From the cell containing the given text, extract its center point as (x, y) coordinate. 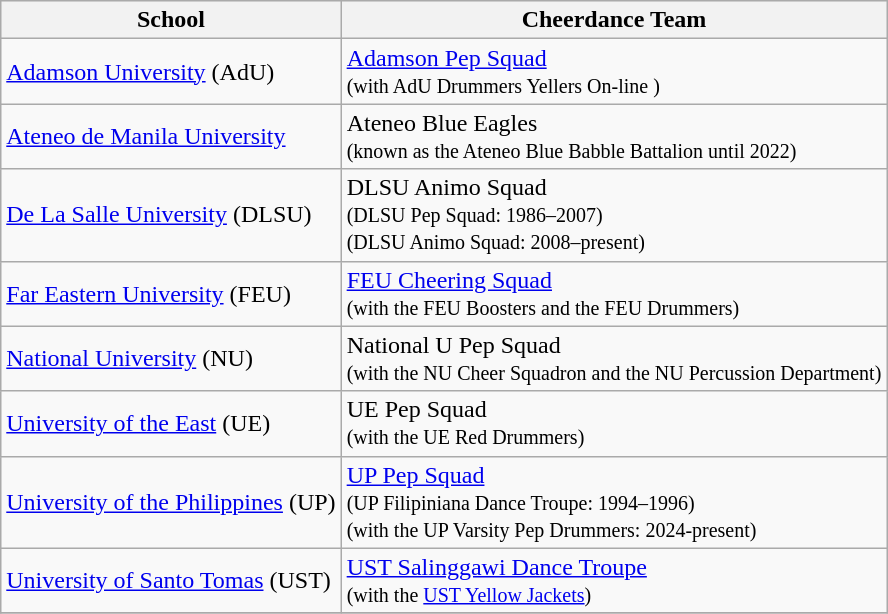
Ateneo de Manila University (171, 136)
UE Pep Squad (with the UE Red Drummers) (614, 424)
Cheerdance Team (614, 20)
DLSU Animo Squad(DLSU Pep Squad: 1986–2007)(DLSU Animo Squad: 2008–present) (614, 215)
Adamson Pep Squad(with AdU Drummers Yellers On-line ) (614, 72)
National University (NU) (171, 358)
University of the East (UE) (171, 424)
UST Salinggawi Dance Troupe(with the UST Yellow Jackets) (614, 580)
National U Pep Squad (with the NU Cheer Squadron and the NU Percussion Department) (614, 358)
University of the Philippines (UP) (171, 502)
UP Pep Squad(UP Filipiniana Dance Troupe: 1994–1996)(with the UP Varsity Pep Drummers: 2024-present) (614, 502)
FEU Cheering Squad(with the FEU Boosters and the FEU Drummers) (614, 294)
Far Eastern University (FEU) (171, 294)
School (171, 20)
De La Salle University (DLSU) (171, 215)
Ateneo Blue Eagles(known as the Ateneo Blue Babble Battalion until 2022) (614, 136)
University of Santo Tomas (UST) (171, 580)
Adamson University (AdU) (171, 72)
